Detect which cell encompasses the target text, then output its [X, Y] center coordinate. 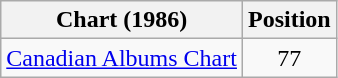
77 [289, 58]
Canadian Albums Chart [122, 58]
Position [289, 20]
Chart (1986) [122, 20]
